Identify which cell holds the provided text, then report its [X, Y] central coordinate. 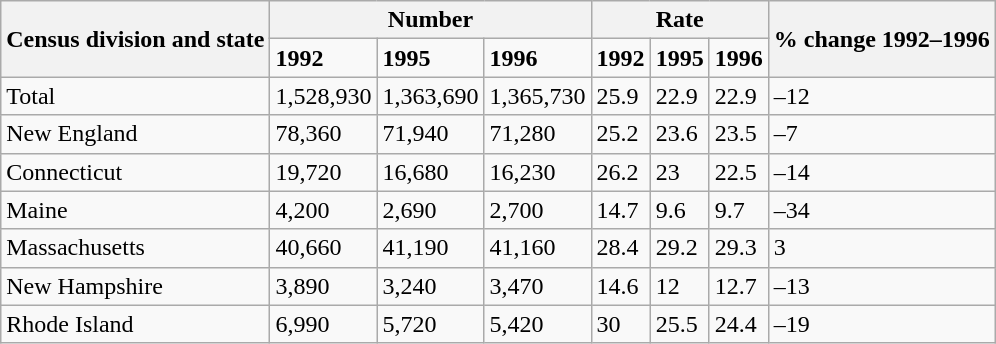
24.4 [738, 324]
3,240 [430, 286]
30 [620, 324]
New Hampshire [136, 286]
12.7 [738, 286]
71,940 [430, 134]
19,720 [324, 172]
2,690 [430, 210]
23 [680, 172]
New England [136, 134]
9.6 [680, 210]
Rate [680, 20]
16,230 [538, 172]
29.2 [680, 248]
6,990 [324, 324]
–13 [882, 286]
14.7 [620, 210]
9.7 [738, 210]
Maine [136, 210]
3,890 [324, 286]
–12 [882, 96]
Massachusetts [136, 248]
78,360 [324, 134]
2,700 [538, 210]
1,363,690 [430, 96]
4,200 [324, 210]
40,660 [324, 248]
14.6 [620, 286]
23.6 [680, 134]
12 [680, 286]
1,528,930 [324, 96]
–34 [882, 210]
25.9 [620, 96]
–19 [882, 324]
23.5 [738, 134]
3,470 [538, 286]
29.3 [738, 248]
25.2 [620, 134]
25.5 [680, 324]
41,190 [430, 248]
71,280 [538, 134]
5,420 [538, 324]
Census division and state [136, 39]
–7 [882, 134]
% change 1992–1996 [882, 39]
Connecticut [136, 172]
Rhode Island [136, 324]
Number [430, 20]
28.4 [620, 248]
22.5 [738, 172]
Total [136, 96]
–14 [882, 172]
5,720 [430, 324]
16,680 [430, 172]
1,365,730 [538, 96]
26.2 [620, 172]
41,160 [538, 248]
3 [882, 248]
